Detect which cell encompasses the target text, then output its [X, Y] center coordinate. 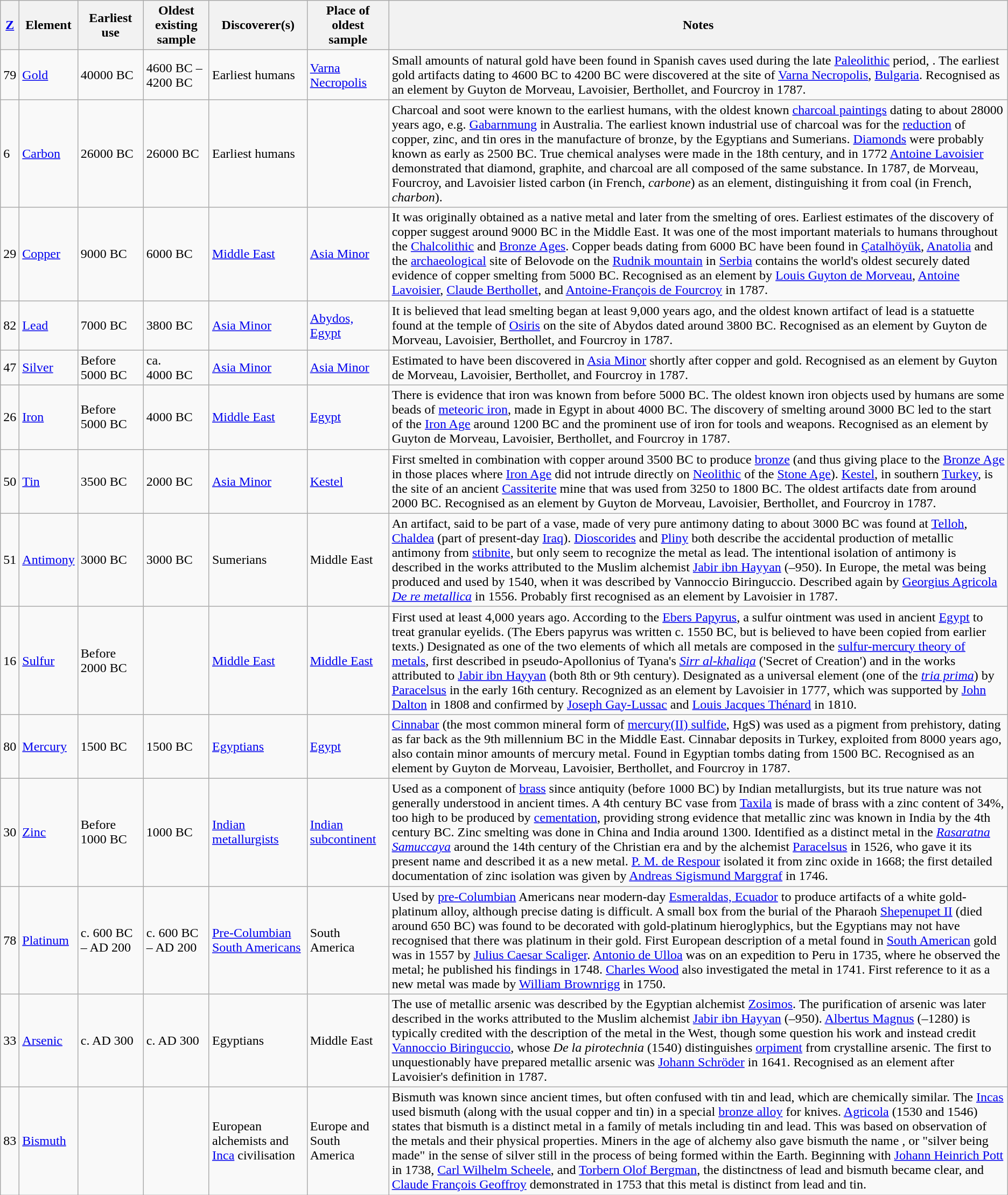
6000 BC [176, 254]
Sumerians [258, 560]
3800 BC [176, 325]
Indian subcontinent [348, 832]
Platinum [48, 940]
Antimony [48, 560]
82 [10, 325]
Lead [48, 325]
Before 1000 BC [110, 832]
Arsenic [48, 1040]
Z [10, 25]
Copper [48, 254]
ca. 4000 BC [176, 367]
Sulfur [48, 660]
Place of oldest sample [348, 25]
Discoverer(s) [258, 25]
79 [10, 75]
26 [10, 417]
Tin [48, 481]
29 [10, 254]
Pre-Columbian South Americans [258, 940]
Indian metallurgists [258, 832]
4000 BC [176, 417]
80 [10, 746]
South America [348, 940]
16 [10, 660]
Oldest existing sample [176, 25]
Varna Necropolis [348, 75]
4600 BC – 4200 BC [176, 75]
2000 BC [176, 481]
50 [10, 481]
Abydos, Egypt [348, 325]
Mercury [48, 746]
Kestel [348, 481]
Earliest use [110, 25]
1000 BC [176, 832]
Element [48, 25]
Gold [48, 75]
40000 BC [110, 75]
Carbon [48, 153]
78 [10, 940]
Before 2000 BC [110, 660]
Bismuth [48, 1141]
6 [10, 153]
51 [10, 560]
83 [10, 1141]
Zinc [48, 832]
Notes [698, 25]
Silver [48, 367]
Europe and South America [348, 1141]
30 [10, 832]
9000 BC [110, 254]
33 [10, 1040]
Iron [48, 417]
7000 BC [110, 325]
47 [10, 367]
3500 BC [110, 481]
European alchemists and Inca civilisation [258, 1141]
